Capture the cell that displays the provided text and extract its [X, Y] central coordinate. 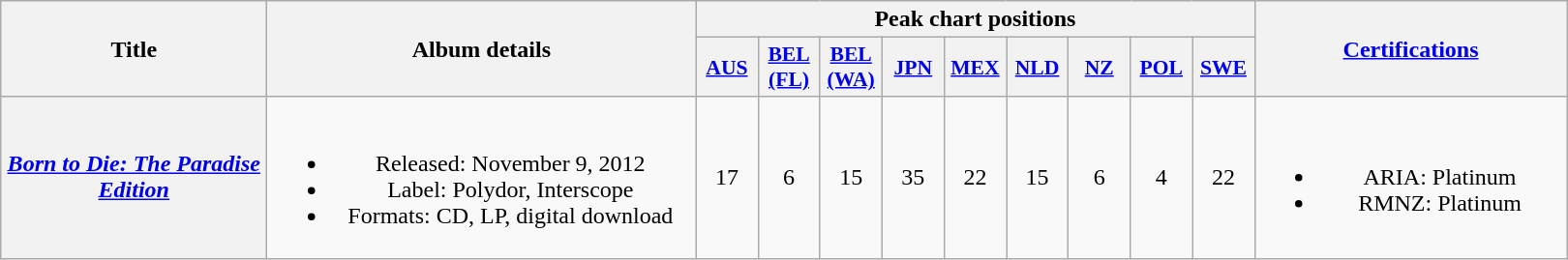
BEL(FL) [789, 68]
BEL(WA) [851, 68]
Born to Die: The Paradise Edition [134, 178]
SWE [1223, 68]
NZ [1100, 68]
POL [1161, 68]
Certifications [1411, 48]
NLD [1038, 68]
Released: November 9, 2012Label: Polydor, InterscopeFormats: CD, LP, digital download [482, 178]
4 [1161, 178]
Album details [482, 48]
AUS [727, 68]
35 [913, 178]
MEX [975, 68]
Peak chart positions [976, 19]
ARIA: PlatinumRMNZ: Platinum [1411, 178]
17 [727, 178]
JPN [913, 68]
Title [134, 48]
